Capture the cell that displays the provided text and extract its (x, y) central coordinate. 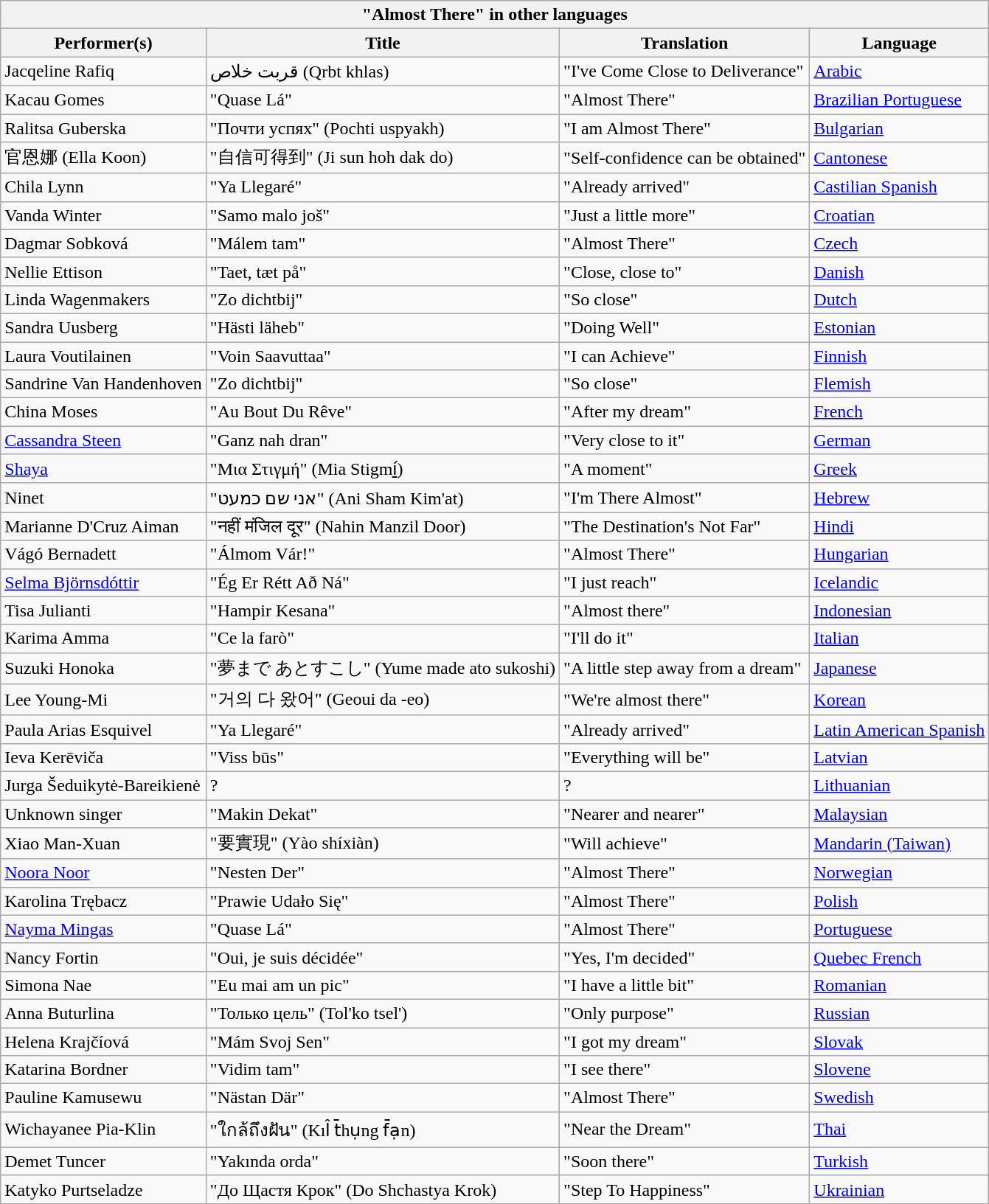
Swedish (900, 1098)
Anna Buturlina (103, 1013)
Lee Young-Mi (103, 700)
Cassandra Steen (103, 440)
"要實現" (Yào shíxiàn) (382, 843)
"Mám Svoj Sen" (382, 1042)
Sandra Uusberg (103, 327)
Unknown singer (103, 813)
"אני שם כמעט" (Ani Sham Kim'at) (382, 498)
Ieva Kerēviča (103, 757)
Croatian (900, 215)
"Yes, I'm decided" (684, 957)
Romanian (900, 985)
Slovak (900, 1042)
"Only purpose" (684, 1013)
"Near the Dream" (684, 1130)
"I just reach" (684, 582)
"Eu mai am un pic" (382, 985)
"We're almost there" (684, 700)
German (900, 440)
Latvian (900, 757)
"Step To Happiness" (684, 1189)
"ใกล้ถึงฝัน" (Kıl̂ t̄hụng f̄ạn) (382, 1130)
Finnish (900, 356)
Norwegian (900, 873)
Hungarian (900, 554)
Flemish (900, 384)
Korean (900, 700)
官恩娜 (Ella Koon) (103, 158)
Shaya (103, 469)
Greek (900, 469)
Nancy Fortin (103, 957)
Dutch (900, 299)
"Almost There" in other languages (495, 15)
قربت خلاص (Qrbt khlas) (382, 72)
Translation (684, 43)
"I am Almost There" (684, 128)
Quebec French (900, 957)
"Just a little more" (684, 215)
Portuguese (900, 929)
"I have a little bit" (684, 985)
"Ég Er Rétt Að Ná" (382, 582)
Arabic (900, 72)
Italian (900, 638)
Czech (900, 243)
"Yakında orda" (382, 1161)
"I see there" (684, 1070)
Xiao Man-Xuan (103, 843)
Demet Tuncer (103, 1161)
Selma Björnsdóttir (103, 582)
Turkish (900, 1161)
"Self-confidence can be obtained" (684, 158)
"Almost there" (684, 610)
"Viss būs" (382, 757)
Lithuanian (900, 785)
"Nesten Der" (382, 873)
Vanda Winter (103, 215)
Hebrew (900, 498)
Helena Krajčíová (103, 1042)
Katarina Bordner (103, 1070)
Russian (900, 1013)
Karima Amma (103, 638)
Estonian (900, 327)
Ralitsa Guberska (103, 128)
Ukrainian (900, 1189)
Latin American Spanish (900, 729)
Brazilian Portuguese (900, 100)
"I'll do it" (684, 638)
"Hampir Kesana" (382, 610)
Hindi (900, 526)
"自信可得到" (Ji sun hoh dak do) (382, 158)
"Taet, tæt på" (382, 271)
Jacqeline Rafiq (103, 72)
Mandarin (Taiwan) (900, 843)
"Very close to it" (684, 440)
"I've Come Close to Deliverance" (684, 72)
Linda Wagenmakers (103, 299)
"Close, close to" (684, 271)
Suzuki Honoka (103, 668)
"거의 다 왔어" (Geoui da -eo) (382, 700)
Cantonese (900, 158)
"I can Achieve" (684, 356)
"Почти успях" (Pochti uspyakh) (382, 128)
Karolina Trębacz (103, 901)
"नहीं मंजिल दूर" (Nahin Manzil Door) (382, 526)
Pauline Kamusewu (103, 1098)
Icelandic (900, 582)
"Только цель" (Tol'ko tsel') (382, 1013)
"Doing Well" (684, 327)
"Soon there" (684, 1161)
Thai (900, 1130)
Chila Lynn (103, 187)
French (900, 412)
Bulgarian (900, 128)
Kacau Gomes (103, 100)
Tisa Julianti (103, 610)
"Au Bout Du Rêve" (382, 412)
"I got my dream" (684, 1042)
"Álmom Vár!" (382, 554)
"Hästi läheb" (382, 327)
"A little step away from a dream" (684, 668)
Danish (900, 271)
Castilian Spanish (900, 187)
"До Щастя Крок" (Do Shchastya Krok) (382, 1189)
"Nearer and nearer" (684, 813)
"The Destination's Not Far" (684, 526)
"Μια Στιγμή" (Mia Stigmí̱) (382, 469)
China Moses (103, 412)
"Samo malo još" (382, 215)
"Ganz nah dran" (382, 440)
Sandrine Van Handenhoven (103, 384)
"After my dream" (684, 412)
"I'm There Almost" (684, 498)
"Prawie Udało Się" (382, 901)
Dagmar Sobková (103, 243)
Slovene (900, 1070)
"Voin Saavuttaa" (382, 356)
"Will achieve" (684, 843)
"Málem tam" (382, 243)
Nellie Ettison (103, 271)
Paula Arias Esquivel (103, 729)
Title (382, 43)
Polish (900, 901)
"A moment" (684, 469)
Marianne D'Cruz Aiman (103, 526)
Laura Voutilainen (103, 356)
Japanese (900, 668)
Jurga Šeduikytė-Bareikienė (103, 785)
Katyko Purtseladze (103, 1189)
Ninet (103, 498)
Noora Noor (103, 873)
"Ce la farò" (382, 638)
"夢まで あとすこし" (Yume made ato sukoshi) (382, 668)
Language (900, 43)
Performer(s) (103, 43)
Indonesian (900, 610)
"Nästan Där" (382, 1098)
Wichayanee Pia-Klin (103, 1130)
Vágó Bernadett (103, 554)
Simona Nae (103, 985)
"Makin Dekat" (382, 813)
"Oui, je suis décidée" (382, 957)
"Everything will be" (684, 757)
Malaysian (900, 813)
"Vidim tam" (382, 1070)
Nayma Mingas (103, 929)
